Return the (X, Y) coordinate for the center point of the cell that contains the specified text.  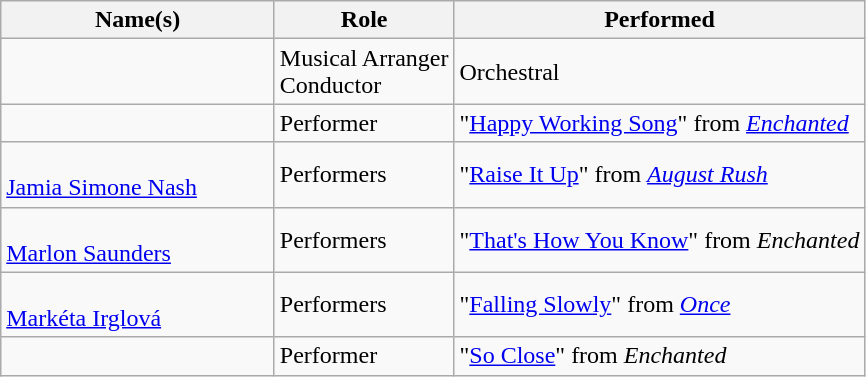
Markéta Irglová (138, 304)
Jamia Simone Nash (138, 174)
Musical ArrangerConductor (364, 72)
"Falling Slowly" from Once (660, 304)
Role (364, 20)
Marlon Saunders (138, 240)
Performed (660, 20)
"So Close" from Enchanted (660, 356)
Orchestral (660, 72)
"That's How You Know" from Enchanted (660, 240)
"Raise It Up" from August Rush (660, 174)
"Happy Working Song" from Enchanted (660, 123)
Name(s) (138, 20)
